Find where the given text appears and provide that cell's center as [x, y] coordinate. 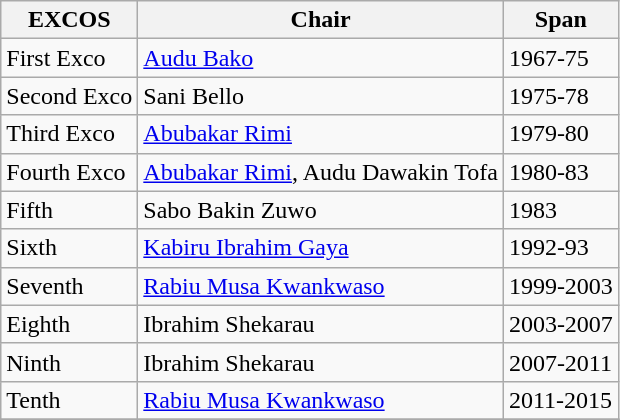
Sixth [70, 248]
1992-93 [560, 248]
Tenth [70, 400]
Ninth [70, 362]
First Exco [70, 58]
Fifth [70, 210]
Kabiru Ibrahim Gaya [321, 248]
Audu Bako [321, 58]
1975-78 [560, 96]
EXCOS [70, 20]
2007-2011 [560, 362]
Second Exco [70, 96]
2003-2007 [560, 324]
1983 [560, 210]
1980-83 [560, 172]
Sani Bello [321, 96]
Span [560, 20]
Eighth [70, 324]
Chair [321, 20]
Abubakar Rimi, Audu Dawakin Tofa [321, 172]
2011-2015 [560, 400]
Sabo Bakin Zuwo [321, 210]
1979-80 [560, 134]
Abubakar Rimi [321, 134]
Fourth Exco [70, 172]
Third Exco [70, 134]
Seventh [70, 286]
1999-2003 [560, 286]
1967-75 [560, 58]
